Scan for the cell matching the given text and deliver its [x, y] coordinate at center. 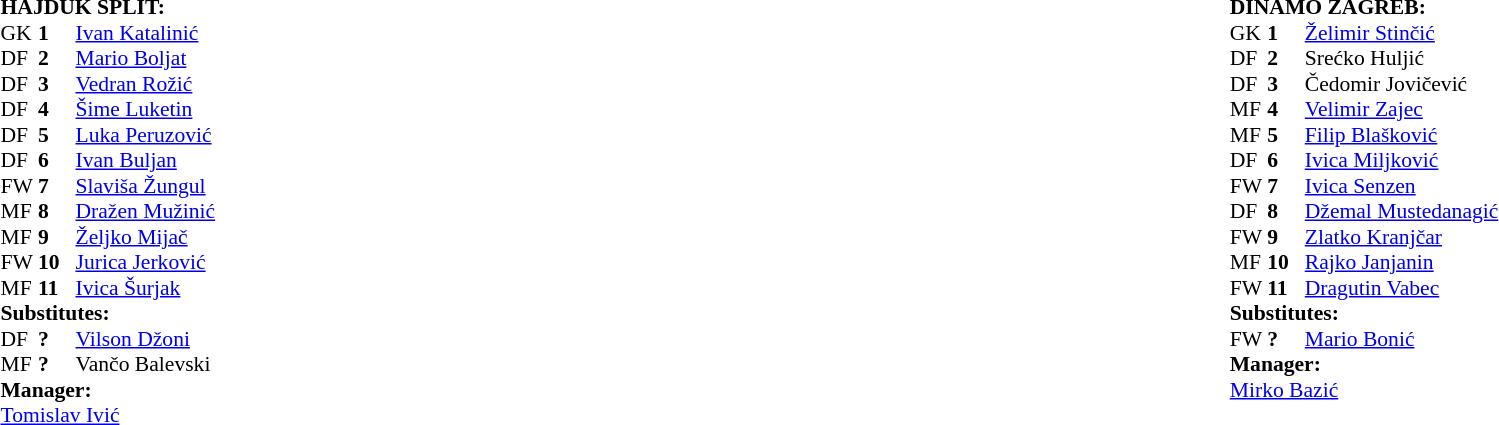
Manager: [188, 390]
Ivica Šurjak [226, 288]
Slaviša Žungul [226, 186]
Luka Peruzović [226, 135]
Ivan Katalinić [226, 33]
Ivan Buljan [226, 161]
Dražen Mužinić [226, 211]
Vilson Džoni [226, 339]
Jurica Jerković [226, 263]
Šime Luketin [226, 109]
Mario Boljat [226, 59]
Vedran Rožić [226, 84]
Substitutes: [188, 313]
Željko Mijač [226, 237]
Vančo Balevski [226, 365]
